Detect which cell encompasses the target text, then output its [X, Y] center coordinate. 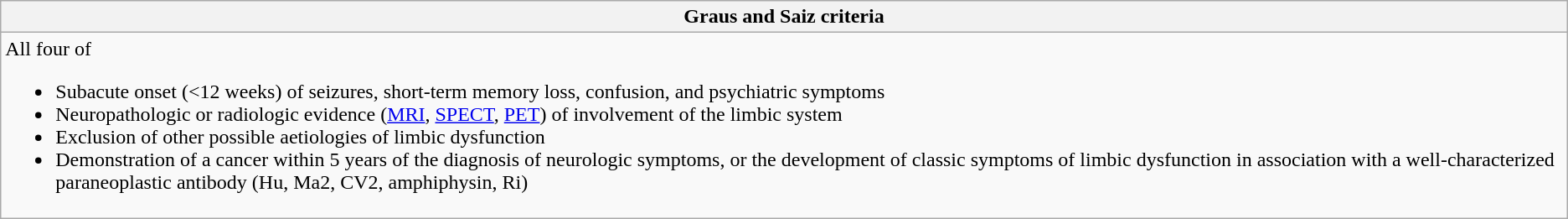
Graus and Saiz criteria [784, 17]
